Capture the cell that displays the provided text and extract its [X, Y] central coordinate. 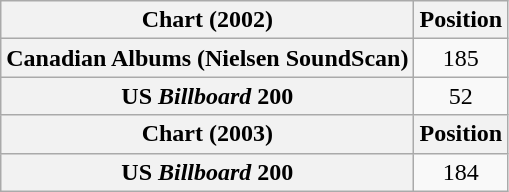
185 [461, 58]
Canadian Albums (Nielsen SoundScan) [208, 58]
Chart (2003) [208, 134]
52 [461, 96]
184 [461, 172]
Chart (2002) [208, 20]
